Detect which cell encompasses the target text, then output its [x, y] center coordinate. 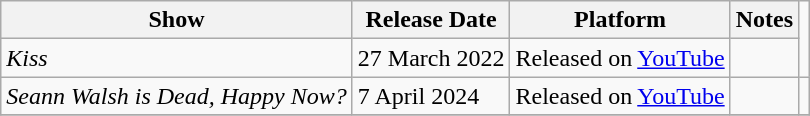
Release Date [431, 20]
Platform [620, 20]
7 April 2024 [431, 96]
Notes [764, 20]
Show [177, 20]
Kiss [177, 58]
Seann Walsh is Dead, Happy Now? [177, 96]
27 March 2022 [431, 58]
